Pinpoint the cell where the given text exists, returning its (X, Y) midpoint coordinate. 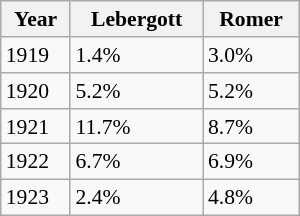
1921 (36, 126)
Year (36, 19)
2.4% (136, 197)
Lebergott (136, 19)
3.0% (251, 55)
11.7% (136, 126)
1920 (36, 91)
1923 (36, 197)
6.7% (136, 162)
Romer (251, 19)
1922 (36, 162)
1.4% (136, 55)
6.9% (251, 162)
8.7% (251, 126)
4.8% (251, 197)
1919 (36, 55)
